From the cell containing the given text, extract its center point as [X, Y] coordinate. 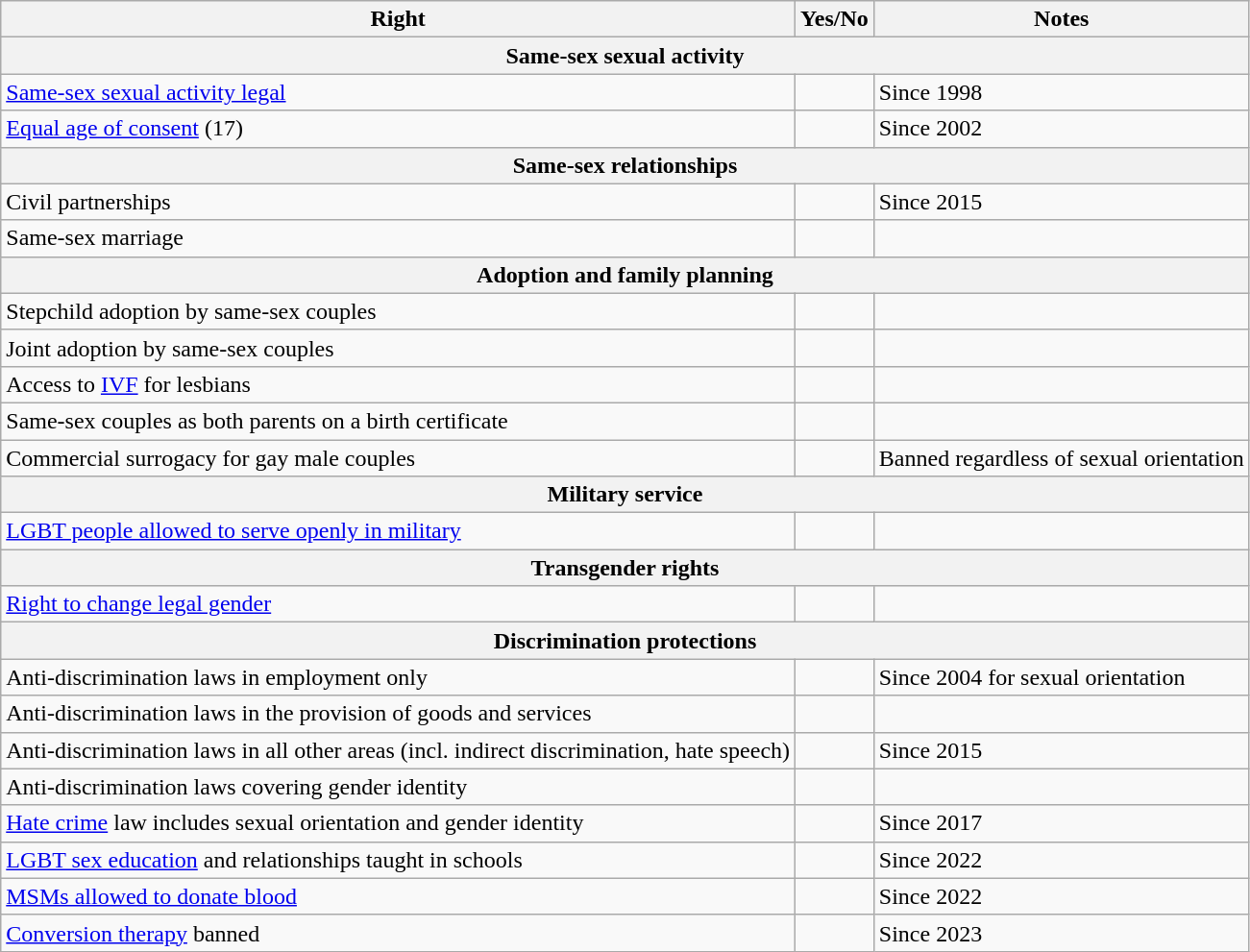
Since 2023 [1061, 933]
Hate crime law includes sexual orientation and gender identity [398, 823]
Same-sex sexual activity [625, 56]
Anti-discrimination laws in all other areas (incl. indirect discrimination, hate speech) [398, 750]
Discrimination protections [625, 641]
Equal age of consent (17) [398, 129]
Stepchild adoption by same-sex couples [398, 311]
Right to change legal gender [398, 604]
MSMs allowed to donate blood [398, 896]
Anti-discrimination laws covering gender identity [398, 787]
Conversion therapy banned [398, 933]
Access to IVF for lesbians [398, 384]
LGBT sex education and relationships taught in schools [398, 860]
Military service [625, 495]
Yes/No [835, 19]
Joint adoption by same-sex couples [398, 348]
Transgender rights [625, 568]
Same-sex couples as both parents on a birth certificate [398, 421]
Same-sex sexual activity legal [398, 92]
Since 2002 [1061, 129]
Right [398, 19]
Commercial surrogacy for gay male couples [398, 458]
Anti-discrimination laws in employment only [398, 677]
Same-sex marriage [398, 238]
Since 2017 [1061, 823]
Same-sex relationships [625, 165]
Notes [1061, 19]
LGBT people allowed to serve openly in military [398, 531]
Since 2004 for sexual orientation [1061, 677]
Adoption and family planning [625, 275]
Civil partnerships [398, 202]
Since 1998 [1061, 92]
Anti-discrimination laws in the provision of goods and services [398, 714]
Banned regardless of sexual orientation [1061, 458]
